Capture the cell that displays the provided text and extract its (x, y) central coordinate. 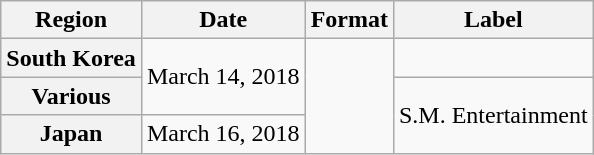
Various (72, 96)
Region (72, 20)
Japan (72, 134)
Label (493, 20)
March 14, 2018 (223, 77)
South Korea (72, 58)
S.M. Entertainment (493, 115)
March 16, 2018 (223, 134)
Date (223, 20)
Format (349, 20)
